Return the (x, y) coordinate for the center point of the cell that contains the specified text.  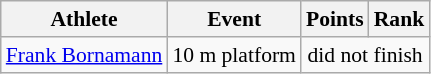
Rank (400, 19)
Athlete (84, 19)
Points (335, 19)
10 m platform (234, 55)
Event (234, 19)
did not finish (365, 55)
Frank Bornamann (84, 55)
